Capture the cell that displays the provided text and extract its (X, Y) central coordinate. 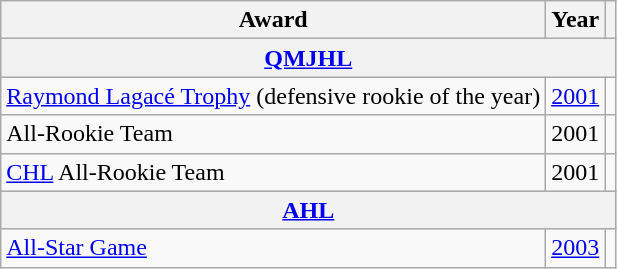
CHL All-Rookie Team (274, 172)
Award (274, 20)
All-Star Game (274, 248)
Year (576, 20)
AHL (308, 210)
Raymond Lagacé Trophy (defensive rookie of the year) (274, 96)
All-Rookie Team (274, 134)
QMJHL (308, 58)
2003 (576, 248)
